Identify which cell holds the provided text, then report its [x, y] central coordinate. 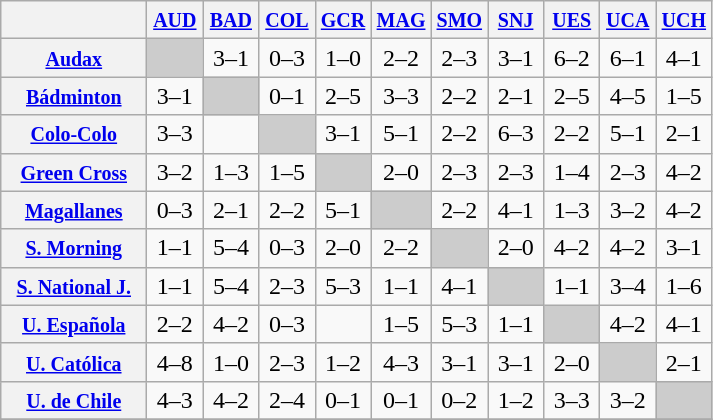
Colo-Colo [74, 134]
2–4 [287, 400]
UCH [684, 20]
6–1 [628, 58]
SNJ [516, 20]
SMO [460, 20]
GCR [343, 20]
4–8 [175, 362]
U. Católica [74, 362]
S. Morning [74, 248]
MAG [401, 20]
S. National J. [74, 286]
BAD [231, 20]
1–4 [572, 172]
COL [287, 20]
1–6 [684, 286]
AUD [175, 20]
6–2 [572, 58]
UES [572, 20]
U. de Chile [74, 400]
Bádminton [74, 96]
Magallanes [74, 210]
4–5 [628, 96]
UCA [628, 20]
U. Española [74, 324]
6–3 [516, 134]
Green Cross [74, 172]
0–2 [460, 400]
Audax [74, 58]
3–4 [628, 286]
